Determine the (X, Y) coordinate at the center of the cell enclosing the given text.  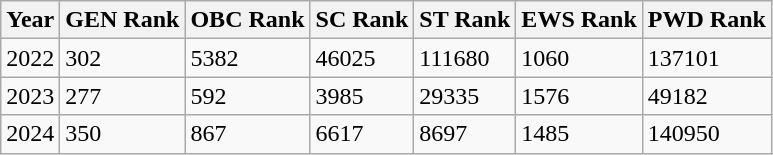
GEN Rank (122, 20)
49182 (706, 96)
140950 (706, 134)
111680 (465, 58)
302 (122, 58)
592 (248, 96)
29335 (465, 96)
2024 (30, 134)
137101 (706, 58)
SC Rank (362, 20)
6617 (362, 134)
PWD Rank (706, 20)
8697 (465, 134)
5382 (248, 58)
1485 (579, 134)
OBC Rank (248, 20)
2023 (30, 96)
350 (122, 134)
277 (122, 96)
1060 (579, 58)
46025 (362, 58)
1576 (579, 96)
3985 (362, 96)
Year (30, 20)
2022 (30, 58)
EWS Rank (579, 20)
ST Rank (465, 20)
867 (248, 134)
